Provide the (x, y) coordinate of the cell's center where the given text is located.  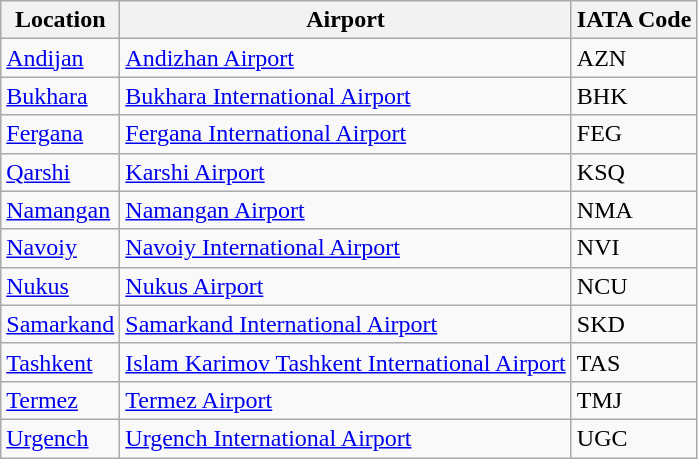
Nukus Airport (346, 286)
AZN (634, 58)
Andizhan Airport (346, 58)
Samarkand (60, 324)
Samarkand International Airport (346, 324)
BHK (634, 96)
Fergana (60, 134)
Qarshi (60, 172)
UGC (634, 438)
NCU (634, 286)
IATA Code (634, 20)
KSQ (634, 172)
Fergana International Airport (346, 134)
Nukus (60, 286)
Andijan (60, 58)
Navoiy International Airport (346, 248)
Termez (60, 400)
NMA (634, 210)
Airport (346, 20)
Islam Karimov Tashkent International Airport (346, 362)
Tashkent (60, 362)
FEG (634, 134)
NVI (634, 248)
Bukhara International Airport (346, 96)
SKD (634, 324)
TMJ (634, 400)
Termez Airport (346, 400)
Location (60, 20)
Namangan Airport (346, 210)
Karshi Airport (346, 172)
Bukhara (60, 96)
Namangan (60, 210)
Urgench International Airport (346, 438)
TAS (634, 362)
Navoiy (60, 248)
Urgench (60, 438)
